From the cell containing the given text, extract its center point as (X, Y) coordinate. 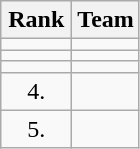
Team (106, 20)
4. (36, 91)
5. (36, 129)
Rank (36, 20)
